Detect which cell encompasses the target text, then output its (x, y) center coordinate. 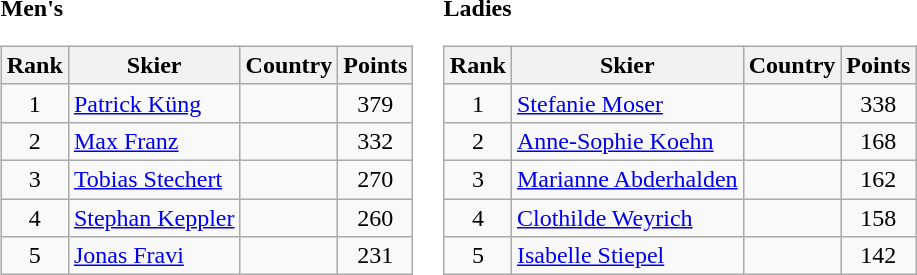
Jonas Fravi (154, 256)
Stephan Keppler (154, 217)
Anne-Sophie Koehn (627, 141)
Stefanie Moser (627, 103)
332 (376, 141)
231 (376, 256)
260 (376, 217)
Tobias Stechert (154, 179)
Patrick Küng (154, 103)
158 (878, 217)
270 (376, 179)
Max Franz (154, 141)
162 (878, 179)
Marianne Abderhalden (627, 179)
338 (878, 103)
Clothilde Weyrich (627, 217)
Isabelle Stiepel (627, 256)
168 (878, 141)
142 (878, 256)
379 (376, 103)
